Locate the cell with the specified text and output its [X, Y] center coordinate. 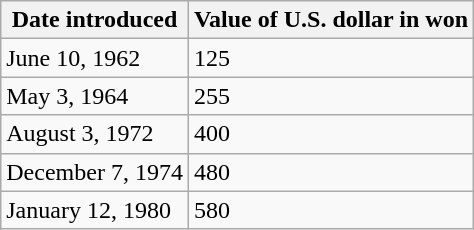
Value of U.S. dollar in won [330, 20]
580 [330, 210]
December 7, 1974 [95, 172]
400 [330, 134]
August 3, 1972 [95, 134]
January 12, 1980 [95, 210]
125 [330, 58]
480 [330, 172]
May 3, 1964 [95, 96]
Date introduced [95, 20]
June 10, 1962 [95, 58]
255 [330, 96]
